Return [X, Y] of the center of cell containing provided text 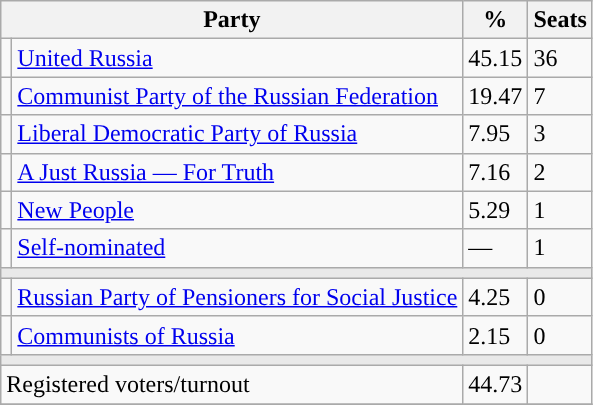
19.47 [496, 96]
Seats [560, 20]
36 [560, 58]
United Russia [238, 58]
% [496, 20]
A Just Russia — For Truth [238, 172]
Self-nominated [238, 248]
3 [560, 134]
7 [560, 96]
Communists of Russia [238, 335]
2.15 [496, 335]
Russian Party of Pensioners for Social Justice [238, 297]
7.95 [496, 134]
7.16 [496, 172]
Liberal Democratic Party of Russia [238, 134]
Communist Party of the Russian Federation [238, 96]
Registered voters/turnout [232, 384]
— [496, 248]
5.29 [496, 210]
2 [560, 172]
Party [232, 20]
New People [238, 210]
4.25 [496, 297]
45.15 [496, 58]
44.73 [496, 384]
